Scan for the cell matching the given text and deliver its (X, Y) coordinate at center. 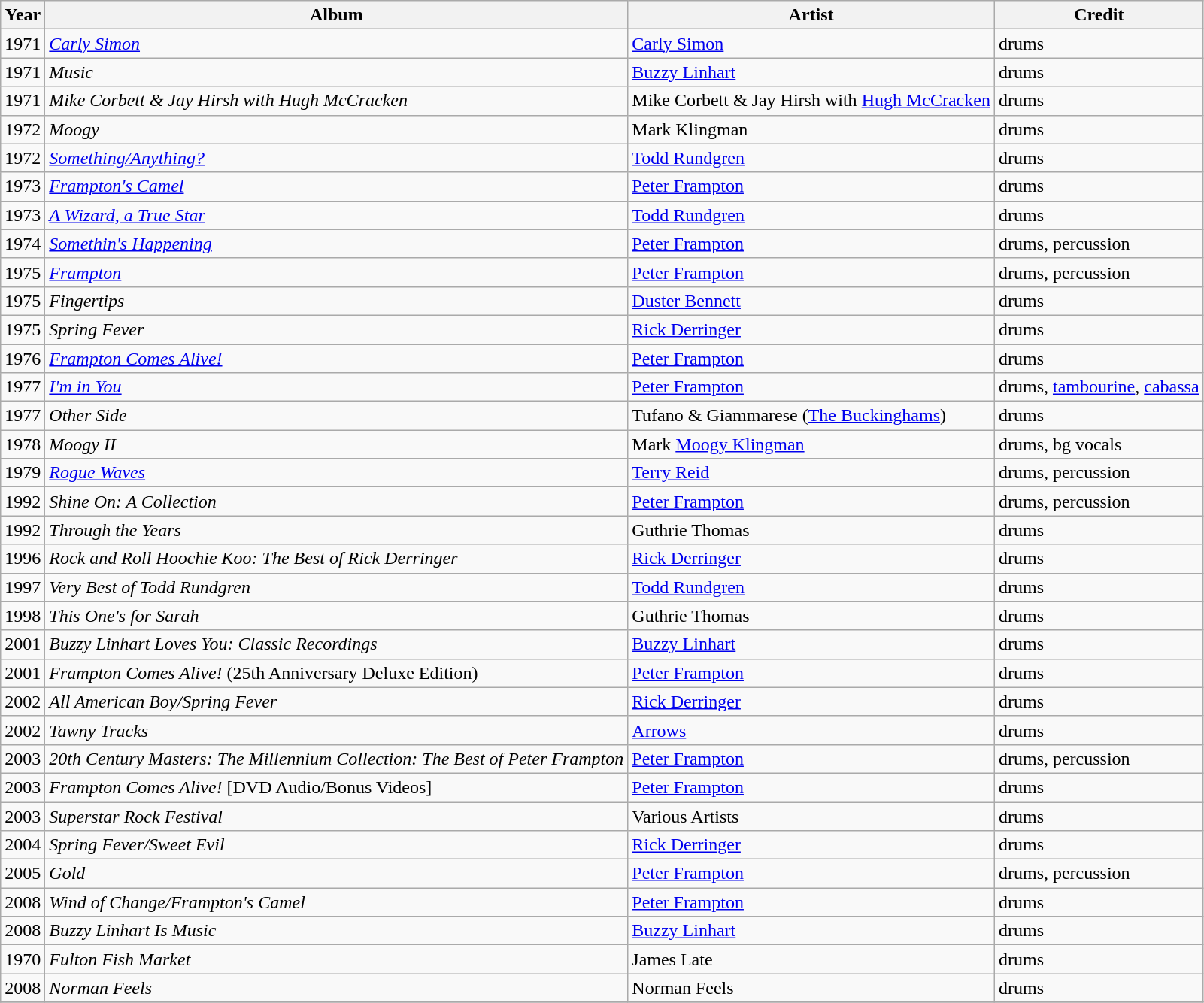
This One's for Sarah (337, 616)
1997 (23, 587)
Mark Moogy Klingman (811, 444)
Moogy (337, 129)
Through the Years (337, 530)
Something/Anything? (337, 158)
Terry Reid (811, 473)
Rogue Waves (337, 473)
Gold (337, 874)
Very Best of Todd Rundgren (337, 587)
Spring Fever (337, 329)
1970 (23, 959)
drums, tambourine, cabassa (1099, 387)
Frampton Comes Alive! (25th Anniversary Deluxe Edition) (337, 673)
Buzzy Linhart Loves You: Classic Recordings (337, 644)
1998 (23, 616)
Various Artists (811, 816)
Spring Fever/Sweet Evil (337, 845)
drums, bg vocals (1099, 444)
2005 (23, 874)
Year (23, 15)
1974 (23, 244)
20th Century Masters: The Millennium Collection: The Best of Peter Frampton (337, 759)
Shine On: A Collection (337, 501)
Tufano & Giammarese (The Buckinghams) (811, 416)
A Wizard, a True Star (337, 215)
Frampton Comes Alive! [DVD Audio/Bonus Videos] (337, 787)
Frampton Comes Alive! (337, 359)
Music (337, 72)
Duster Bennett (811, 301)
Rock and Roll Hoochie Koo: The Best of Rick Derringer (337, 559)
2004 (23, 845)
All American Boy/Spring Fever (337, 701)
Frampton's Camel (337, 186)
Frampton (337, 272)
I'm in You (337, 387)
1976 (23, 359)
James Late (811, 959)
Artist (811, 15)
Album (337, 15)
Fingertips (337, 301)
1978 (23, 444)
Somethin's Happening (337, 244)
Credit (1099, 15)
1979 (23, 473)
1996 (23, 559)
Mark Klingman (811, 129)
Moogy II (337, 444)
Arrows (811, 730)
Tawny Tracks (337, 730)
Other Side (337, 416)
Wind of Change/Frampton's Camel (337, 902)
Buzzy Linhart Is Music (337, 931)
Fulton Fish Market (337, 959)
Superstar Rock Festival (337, 816)
